Pinpoint the cell where the given text exists, returning its [x, y] midpoint coordinate. 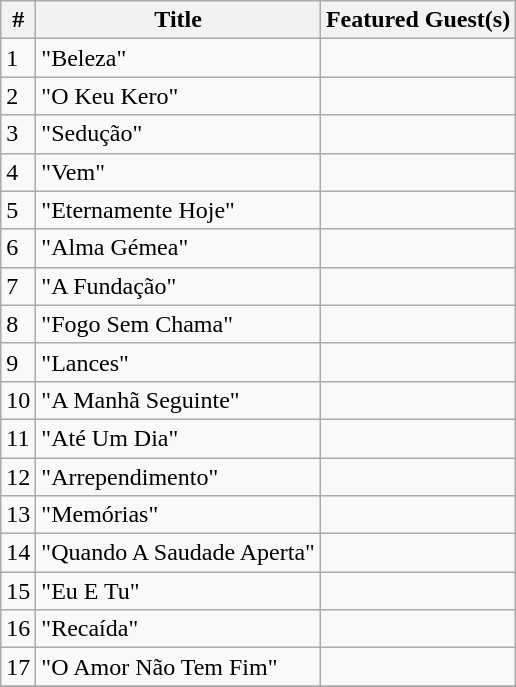
12 [18, 477]
"O Keu Kero" [178, 96]
16 [18, 629]
7 [18, 286]
10 [18, 400]
"Quando A Saudade Aperta" [178, 553]
9 [18, 362]
4 [18, 172]
3 [18, 134]
"Eternamente Hoje" [178, 210]
"Sedução" [178, 134]
2 [18, 96]
"Memórias" [178, 515]
"A Manhã Seguinte" [178, 400]
"Alma Gémea" [178, 248]
"Fogo Sem Chama" [178, 324]
"Eu E Tu" [178, 591]
Featured Guest(s) [418, 20]
"Até Um Dia" [178, 438]
"Arrependimento" [178, 477]
1 [18, 58]
"Beleza" [178, 58]
6 [18, 248]
11 [18, 438]
"O Amor Não Tem Fim" [178, 667]
Title [178, 20]
# [18, 20]
15 [18, 591]
"Recaída" [178, 629]
17 [18, 667]
"Lances" [178, 362]
14 [18, 553]
13 [18, 515]
8 [18, 324]
"A Fundação" [178, 286]
"Vem" [178, 172]
5 [18, 210]
